Return the (X, Y) coordinate for the center point of the cell that contains the specified text.  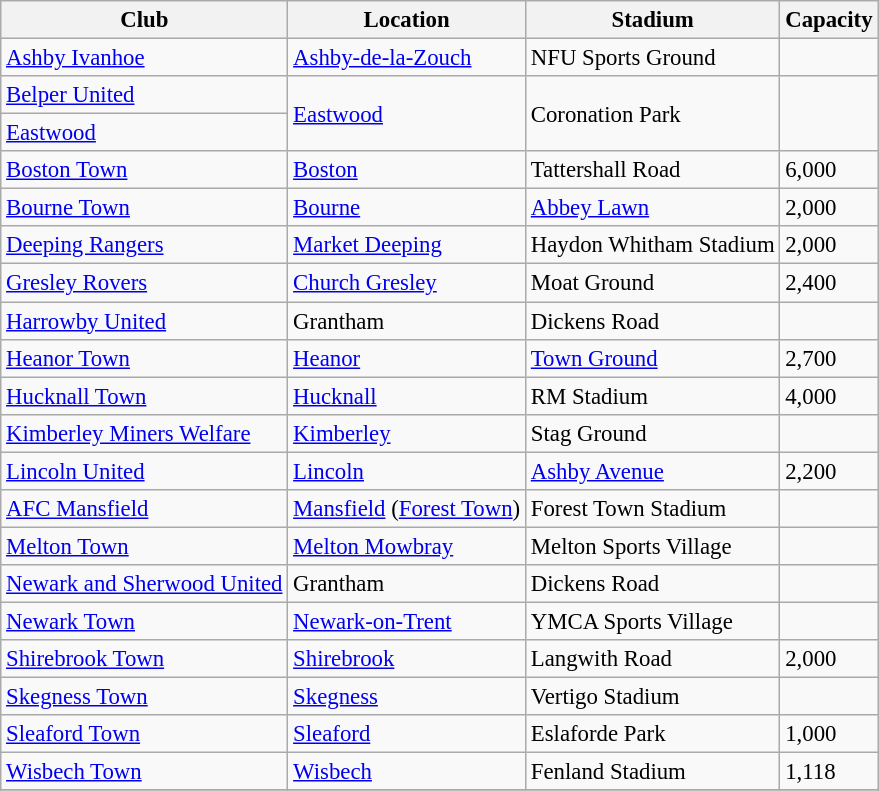
Melton Mowbray (407, 546)
Wisbech (407, 772)
Lincoln United (144, 471)
Ashby Ivanhoe (144, 58)
Lincoln (407, 471)
Wisbech Town (144, 772)
2,400 (829, 283)
Club (144, 20)
Tattershall Road (652, 170)
Bourne Town (144, 208)
Melton Town (144, 546)
Kimberley (407, 433)
2,200 (829, 471)
Sleaford (407, 734)
Melton Sports Village (652, 546)
Heanor Town (144, 358)
Boston Town (144, 170)
Belper United (144, 95)
Town Ground (652, 358)
Newark and Sherwood United (144, 584)
1,000 (829, 734)
Capacity (829, 20)
AFC Mansfield (144, 509)
YMCA Sports Village (652, 621)
Sleaford Town (144, 734)
Stadium (652, 20)
Bourne (407, 208)
Mansfield (Forest Town) (407, 509)
Skegness Town (144, 697)
Skegness (407, 697)
Eslaforde Park (652, 734)
Shirebrook (407, 659)
Gresley Rovers (144, 283)
1,118 (829, 772)
Abbey Lawn (652, 208)
Market Deeping (407, 245)
Newark-on-Trent (407, 621)
Kimberley Miners Welfare (144, 433)
Forest Town Stadium (652, 509)
Ashby Avenue (652, 471)
6,000 (829, 170)
Harrowby United (144, 321)
Fenland Stadium (652, 772)
RM Stadium (652, 396)
4,000 (829, 396)
Deeping Rangers (144, 245)
Vertigo Stadium (652, 697)
Hucknall Town (144, 396)
Boston (407, 170)
Stag Ground (652, 433)
Moat Ground (652, 283)
Haydon Whitham Stadium (652, 245)
Langwith Road (652, 659)
Shirebrook Town (144, 659)
Hucknall (407, 396)
Coronation Park (652, 114)
Location (407, 20)
Heanor (407, 358)
2,700 (829, 358)
Church Gresley (407, 283)
Ashby-de-la-Zouch (407, 58)
Newark Town (144, 621)
NFU Sports Ground (652, 58)
